Search for the cell housing the specified text and yield its (x, y) center coordinate. 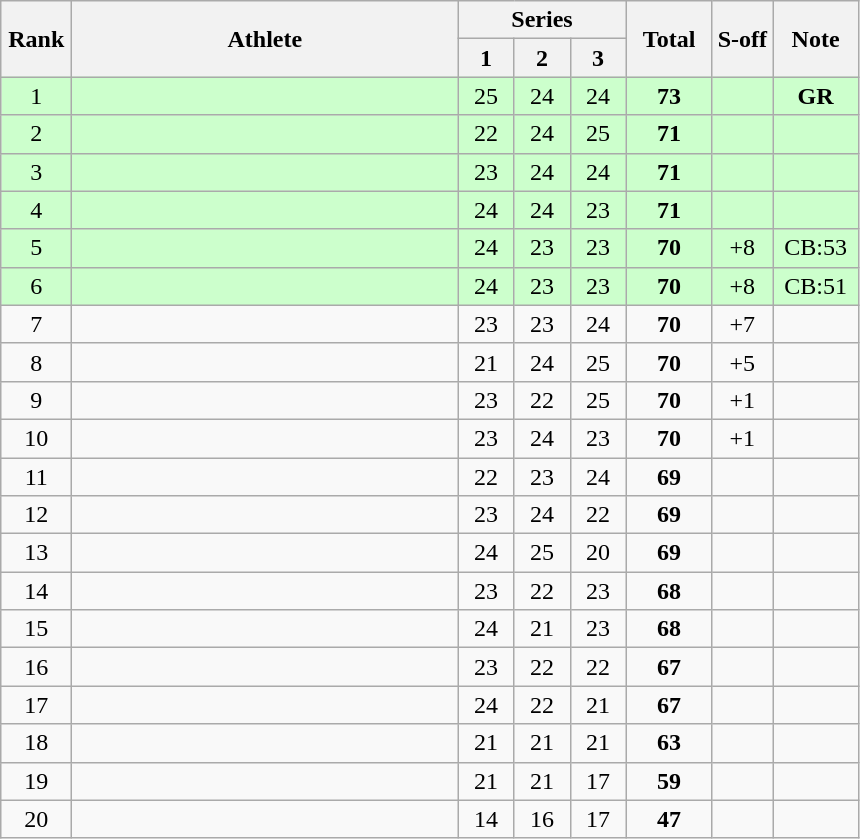
Rank (36, 39)
18 (36, 743)
59 (669, 781)
Note (816, 39)
S-off (742, 39)
Series (542, 20)
+7 (742, 324)
5 (36, 248)
+5 (742, 362)
19 (36, 781)
47 (669, 819)
63 (669, 743)
Athlete (265, 39)
73 (669, 96)
8 (36, 362)
15 (36, 629)
11 (36, 477)
CB:53 (816, 248)
GR (816, 96)
12 (36, 515)
9 (36, 400)
CB:51 (816, 286)
4 (36, 210)
13 (36, 553)
6 (36, 286)
10 (36, 438)
Total (669, 39)
7 (36, 324)
